Pinpoint the cell where the given text exists, returning its [x, y] midpoint coordinate. 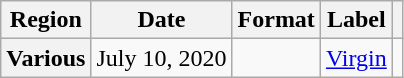
Virgin [356, 58]
Date [162, 20]
Label [356, 20]
Various [46, 58]
Format [276, 20]
July 10, 2020 [162, 58]
Region [46, 20]
